Return the (x, y) coordinate for the center point of the cell that contains the specified text.  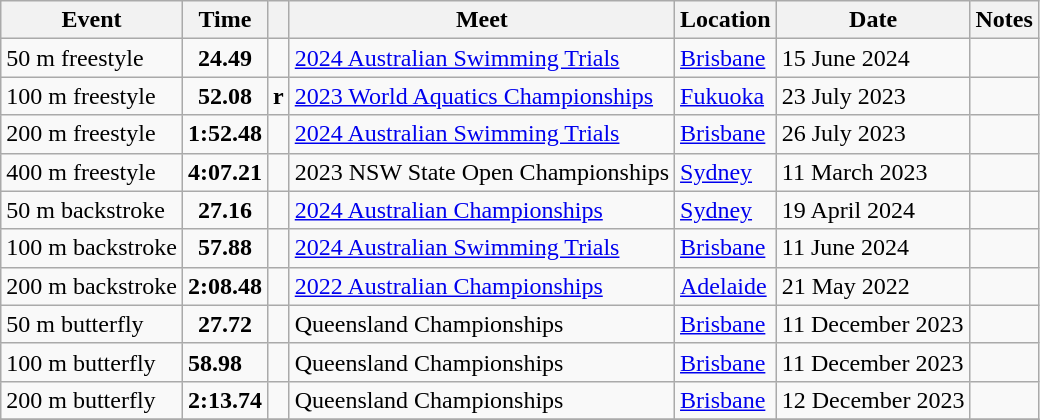
2024 Australian Championships (482, 210)
Meet (482, 20)
Date (873, 20)
21 May 2022 (873, 286)
2:13.74 (224, 400)
Notes (1004, 20)
2022 Australian Championships (482, 286)
50 m butterfly (92, 324)
57.88 (224, 248)
2023 NSW State Open Championships (482, 172)
200 m freestyle (92, 134)
27.16 (224, 210)
15 June 2024 (873, 58)
400 m freestyle (92, 172)
2:08.48 (224, 286)
23 July 2023 (873, 96)
200 m butterfly (92, 400)
19 April 2024 (873, 210)
11 June 2024 (873, 248)
100 m freestyle (92, 96)
50 m backstroke (92, 210)
58.98 (224, 362)
r (278, 96)
Event (92, 20)
Location (726, 20)
Fukuoka (726, 96)
27.72 (224, 324)
12 December 2023 (873, 400)
4:07.21 (224, 172)
24.49 (224, 58)
200 m backstroke (92, 286)
100 m backstroke (92, 248)
2023 World Aquatics Championships (482, 96)
52.08 (224, 96)
11 March 2023 (873, 172)
100 m butterfly (92, 362)
50 m freestyle (92, 58)
Adelaide (726, 286)
Time (224, 20)
1:52.48 (224, 134)
26 July 2023 (873, 134)
